Scan for the cell matching the given text and deliver its (x, y) coordinate at center. 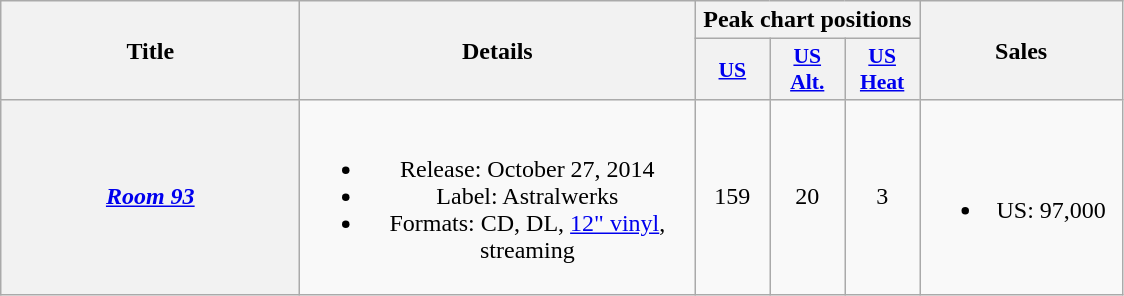
Details (498, 50)
Room 93 (150, 197)
Release: October 27, 2014Label: AstralwerksFormats: CD, DL, 12" vinyl, streaming (498, 197)
USHeat (882, 70)
Title (150, 50)
20 (808, 197)
159 (732, 197)
Sales (1022, 50)
Peak chart positions (808, 20)
3 (882, 197)
USAlt. (808, 70)
US: 97,000 (1022, 197)
US (732, 70)
